Locate the cell with the specified text and output its (X, Y) center coordinate. 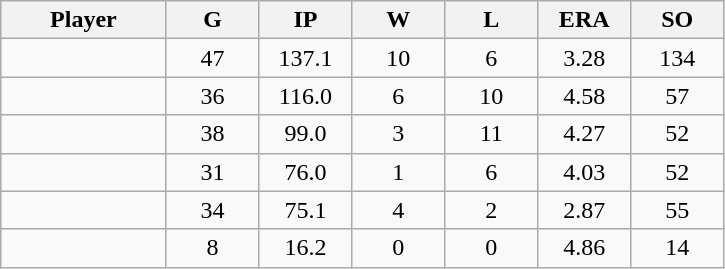
36 (212, 96)
ERA (584, 20)
31 (212, 172)
57 (678, 96)
99.0 (306, 134)
38 (212, 134)
14 (678, 248)
4.03 (584, 172)
IP (306, 20)
3.28 (584, 58)
2 (492, 210)
8 (212, 248)
11 (492, 134)
W (398, 20)
1 (398, 172)
G (212, 20)
L (492, 20)
4 (398, 210)
4.86 (584, 248)
4.58 (584, 96)
SO (678, 20)
4.27 (584, 134)
76.0 (306, 172)
2.87 (584, 210)
75.1 (306, 210)
3 (398, 134)
16.2 (306, 248)
116.0 (306, 96)
55 (678, 210)
34 (212, 210)
134 (678, 58)
137.1 (306, 58)
Player (84, 20)
47 (212, 58)
